Return [x, y] of the center of cell containing provided text 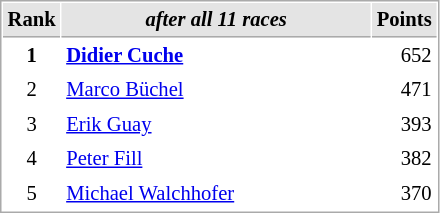
471 [404, 90]
3 [32, 124]
2 [32, 90]
Points [404, 20]
Marco Büchel [216, 90]
Didier Cuche [216, 56]
Rank [32, 20]
Erik Guay [216, 124]
4 [32, 158]
382 [404, 158]
393 [404, 124]
after all 11 races [216, 20]
1 [32, 56]
Peter Fill [216, 158]
652 [404, 56]
370 [404, 194]
5 [32, 194]
Michael Walchhofer [216, 194]
